Find where the given text appears and provide that cell's center as (x, y) coordinate. 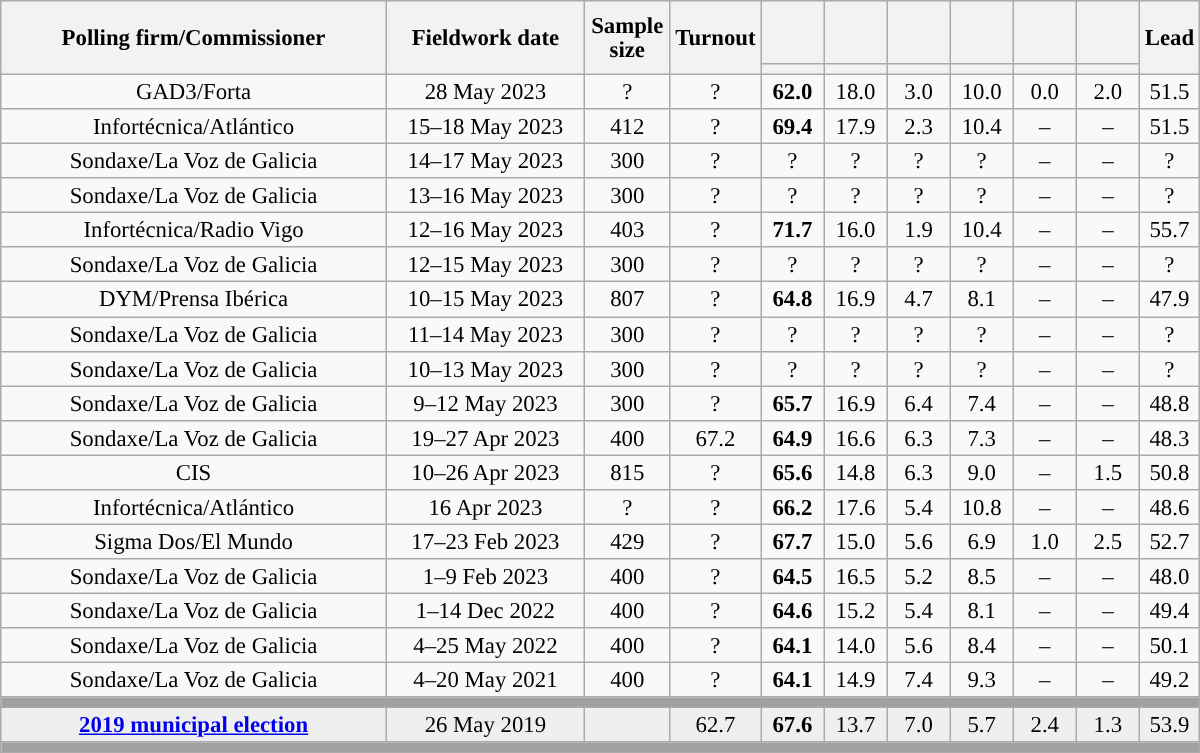
47.9 (1169, 300)
9–12 May 2023 (485, 404)
15.2 (856, 610)
Infortécnica/Radio Vigo (194, 230)
429 (627, 542)
13.7 (856, 726)
815 (627, 472)
Turnout (716, 38)
1.0 (1044, 542)
0.0 (1044, 92)
6.9 (982, 542)
Fieldwork date (485, 38)
8.4 (982, 646)
49.4 (1169, 610)
412 (627, 126)
DYM/Prensa Ibérica (194, 300)
15.0 (856, 542)
65.7 (792, 404)
17.6 (856, 508)
1–9 Feb 2023 (485, 576)
12–15 May 2023 (485, 266)
62.7 (716, 726)
1.5 (1108, 472)
14–17 May 2023 (485, 162)
64.9 (792, 438)
69.4 (792, 126)
10.0 (982, 92)
807 (627, 300)
50.8 (1169, 472)
4–25 May 2022 (485, 646)
19–27 Apr 2023 (485, 438)
6.4 (918, 404)
2.5 (1108, 542)
62.0 (792, 92)
403 (627, 230)
53.9 (1169, 726)
2.3 (918, 126)
7.0 (918, 726)
48.8 (1169, 404)
2.0 (1108, 92)
5.2 (918, 576)
8.5 (982, 576)
14.8 (856, 472)
48.0 (1169, 576)
14.0 (856, 646)
18.0 (856, 92)
9.0 (982, 472)
13–16 May 2023 (485, 196)
48.6 (1169, 508)
15–18 May 2023 (485, 126)
16 Apr 2023 (485, 508)
67.2 (716, 438)
14.9 (856, 680)
1.9 (918, 230)
Sigma Dos/El Mundo (194, 542)
65.6 (792, 472)
52.7 (1169, 542)
4–20 May 2021 (485, 680)
10–15 May 2023 (485, 300)
CIS (194, 472)
12–16 May 2023 (485, 230)
49.2 (1169, 680)
66.2 (792, 508)
71.7 (792, 230)
3.0 (918, 92)
Lead (1169, 38)
26 May 2019 (485, 726)
64.8 (792, 300)
16.0 (856, 230)
17–23 Feb 2023 (485, 542)
64.6 (792, 610)
10–13 May 2023 (485, 368)
67.6 (792, 726)
GAD3/Forta (194, 92)
1–14 Dec 2022 (485, 610)
10–26 Apr 2023 (485, 472)
16.6 (856, 438)
4.7 (918, 300)
55.7 (1169, 230)
5.7 (982, 726)
2.4 (1044, 726)
9.3 (982, 680)
10.8 (982, 508)
64.5 (792, 576)
2019 municipal election (194, 726)
50.1 (1169, 646)
11–14 May 2023 (485, 334)
16.5 (856, 576)
17.9 (856, 126)
48.3 (1169, 438)
Polling firm/Commissioner (194, 38)
7.3 (982, 438)
28 May 2023 (485, 92)
67.7 (792, 542)
Sample size (627, 38)
1.3 (1108, 726)
